Pinpoint the cell where the given text exists, returning its (X, Y) midpoint coordinate. 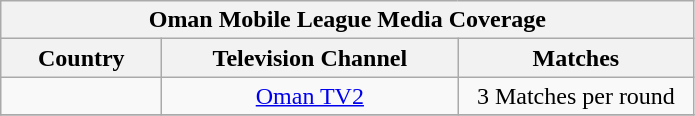
Country (82, 58)
Matches (576, 58)
3 Matches per round (576, 96)
Oman TV2 (310, 96)
Television Channel (310, 58)
Oman Mobile League Media Coverage (348, 20)
